Scan for the cell matching the given text and deliver its (x, y) coordinate at center. 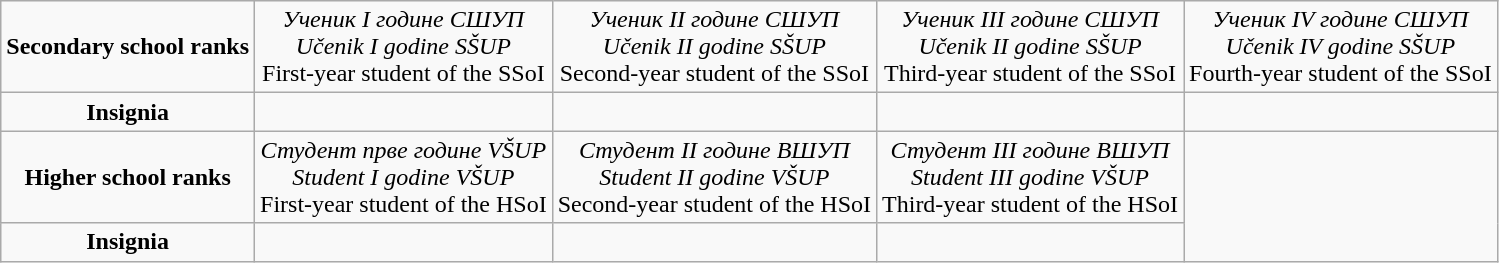
Ученик IV године СШУПUčenik IV godine SŠUPFourth-year student of the SSoI (1341, 47)
Secondary school ranks (128, 47)
Ученик I године СШУПUčenik I godine SŠUPFirst-year student of the SSoI (404, 47)
Ученик III године СШУПUčenik II godine SŠUPThird-year student of the SSoI (1030, 47)
Студент III године ВШУПStudent III godine VŠUPThird-year student of the HSoI (1030, 177)
Студент II године ВШУПStudent II godine VŠUPSecond-year student of the HSoI (714, 177)
Ученик II године СШУПUčenik II godine SŠUPSecond-year student of the SSoI (714, 47)
Студент прве године VŠUPStudent I godine VŠUPFirst-year student of the HSoI (404, 177)
Higher school ranks (128, 177)
